Identify which cell holds the provided text, then report its (X, Y) central coordinate. 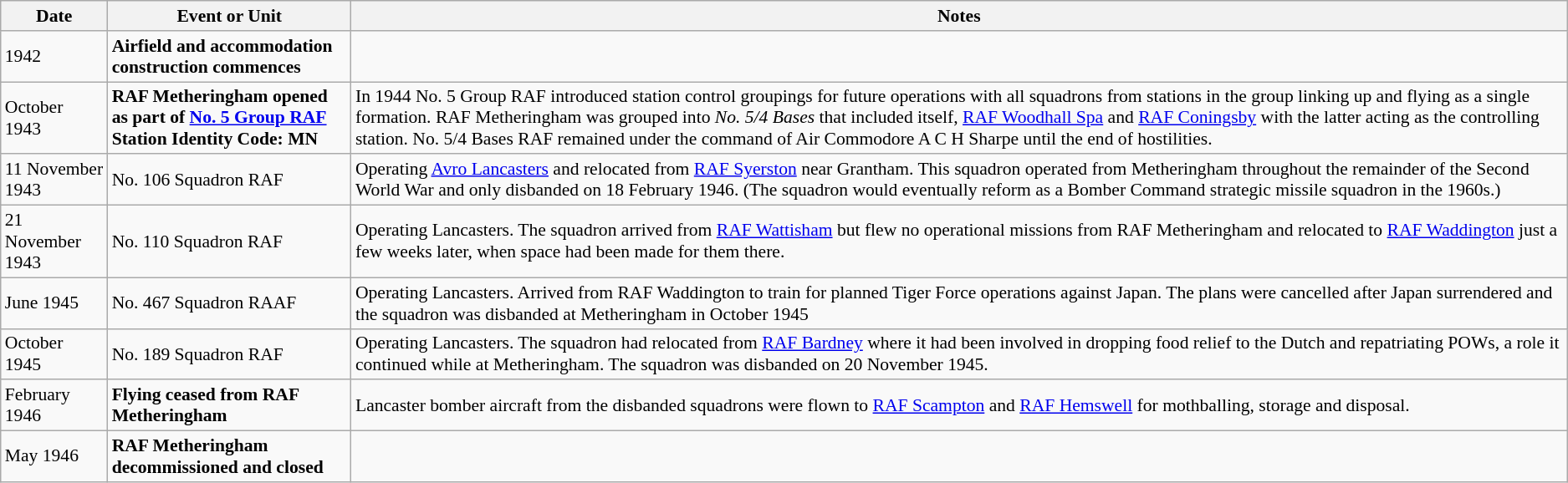
October 1945 (54, 354)
RAF Metheringham opened as part of No. 5 Group RAF Station Identity Code: MN (229, 119)
11 November 1943 (54, 180)
February 1946 (54, 406)
Event or Unit (229, 16)
June 1945 (54, 303)
No. 189 Squadron RAF (229, 354)
No. 110 Squadron RAF (229, 242)
October 1943 (54, 119)
May 1946 (54, 456)
Lancaster bomber aircraft from the disbanded squadrons were flown to RAF Scampton and RAF Hemswell for mothballing, storage and disposal. (959, 406)
No. 467 Squadron RAAF (229, 303)
Notes (959, 16)
RAF Metheringham decommissioned and closed (229, 456)
1942 (54, 57)
Flying ceased from RAF Metheringham (229, 406)
Date (54, 16)
21 November 1943 (54, 242)
No. 106 Squadron RAF (229, 180)
Airfield and accommodation construction commences (229, 57)
